For the text-containing cell, return its midpoint in [x, y] coordinate format. 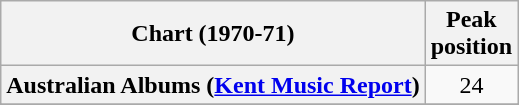
Australian Albums (Kent Music Report) [213, 85]
24 [471, 85]
Chart (1970-71) [213, 34]
Peak position [471, 34]
